Provide the [x, y] coordinate of the cell's center where the given text is located.  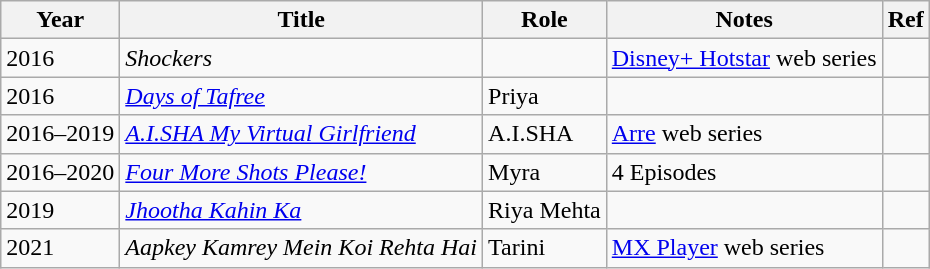
Aapkey Kamrey Mein Koi Rehta Hai [302, 248]
Jhootha Kahin Ka [302, 210]
Disney+ Hotstar web series [744, 58]
Priya [545, 96]
MX Player web series [744, 248]
A.I.SHA My Virtual Girlfriend [302, 134]
2016–2020 [60, 172]
A.I.SHA [545, 134]
Year [60, 20]
Title [302, 20]
Days of Tafree [302, 96]
4 Episodes [744, 172]
Four More Shots Please! [302, 172]
Riya Mehta [545, 210]
2016–2019 [60, 134]
2019 [60, 210]
Role [545, 20]
Ref [906, 20]
Tarini [545, 248]
Shockers [302, 58]
Arre web series [744, 134]
Notes [744, 20]
2021 [60, 248]
Myra [545, 172]
